Output the (X, Y) coordinate of the center of the cell containing the given text.  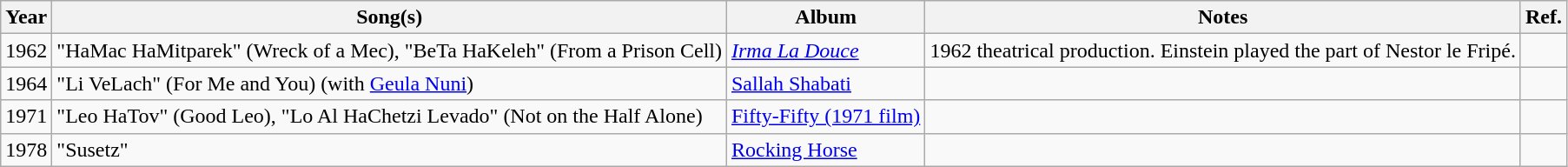
"Susetz" (389, 150)
Sallah Shabati (825, 83)
Year (26, 17)
1964 (26, 83)
Fifty-Fifty (1971 film) (825, 117)
1978 (26, 150)
Album (825, 17)
1962 (26, 50)
1962 theatrical production. Einstein played the part of Nestor le Fripé. (1223, 50)
Song(s) (389, 17)
Irma La Douce (825, 50)
"Li VeLach" (For Me and You) (with Geula Nuni) (389, 83)
Ref. (1543, 17)
Rocking Horse (825, 150)
Notes (1223, 17)
"HaMac HaMitparek" (Wreck of a Mec), "BeTa HaKeleh" (From a Prison Cell) (389, 50)
"Leo HaTov" (Good Leo), "Lo Al HaChetzi Levado" (Not on the Half Alone) (389, 117)
1971 (26, 117)
